From the cell containing the given text, extract its center point as (x, y) coordinate. 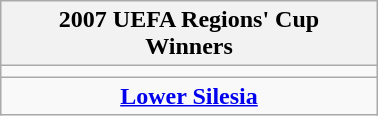
2007 UEFA Regions' CupWinners (189, 34)
Lower Silesia (189, 96)
